Detect which cell encompasses the target text, then output its [x, y] center coordinate. 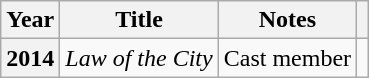
Notes [287, 20]
Law of the City [139, 58]
Title [139, 20]
2014 [30, 58]
Year [30, 20]
Cast member [287, 58]
